Search for the cell housing the specified text and yield its (x, y) center coordinate. 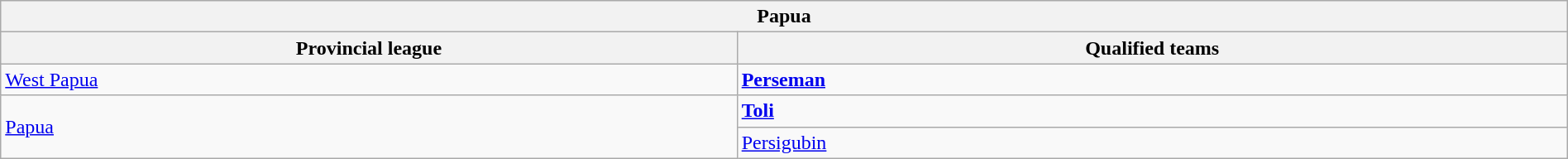
Qualified teams (1152, 48)
Perseman (1152, 79)
Provincial league (369, 48)
Toli (1152, 111)
Persigubin (1152, 142)
West Papua (369, 79)
